Pinpoint the cell where the given text exists, returning its [X, Y] midpoint coordinate. 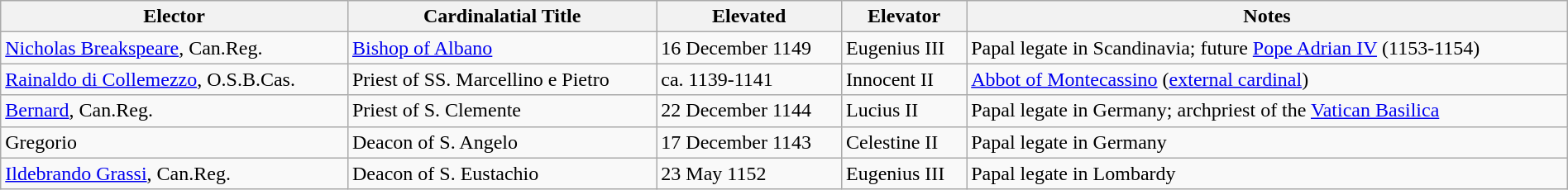
ca. 1139-1141 [749, 79]
Priest of S. Clemente [501, 111]
Rainaldo di Collemezzo, O.S.B.Cas. [174, 79]
Abbot of Montecassino (external cardinal) [1267, 79]
Ildebrando Grassi, Can.Reg. [174, 173]
Elevated [749, 17]
Deacon of S. Angelo [501, 142]
Elector [174, 17]
22 December 1144 [749, 111]
Papal legate in Scandinavia; future Pope Adrian IV (1153-1154) [1267, 48]
Celestine II [903, 142]
Papal legate in Germany [1267, 142]
16 December 1149 [749, 48]
Priest of SS. Marcellino e Pietro [501, 79]
23 May 1152 [749, 173]
Deacon of S. Eustachio [501, 173]
Lucius II [903, 111]
Bishop of Albano [501, 48]
Papal legate in Germany; archpriest of the Vatican Basilica [1267, 111]
Innocent II [903, 79]
Papal legate in Lombardy [1267, 173]
17 December 1143 [749, 142]
Notes [1267, 17]
Elevator [903, 17]
Bernard, Can.Reg. [174, 111]
Nicholas Breakspeare, Can.Reg. [174, 48]
Gregorio [174, 142]
Cardinalatial Title [501, 17]
